Output the [x, y] coordinate of the center of the cell containing the given text.  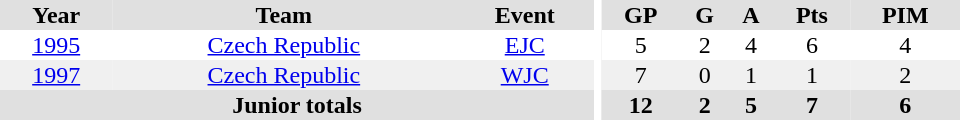
Pts [812, 15]
Team [284, 15]
EJC [524, 45]
WJC [524, 75]
A [752, 15]
Event [524, 15]
0 [705, 75]
PIM [905, 15]
Junior totals [297, 105]
1997 [56, 75]
Year [56, 15]
GP [641, 15]
G [705, 15]
12 [641, 105]
1995 [56, 45]
